Return the (x, y) coordinate for the center point of the cell that contains the specified text.  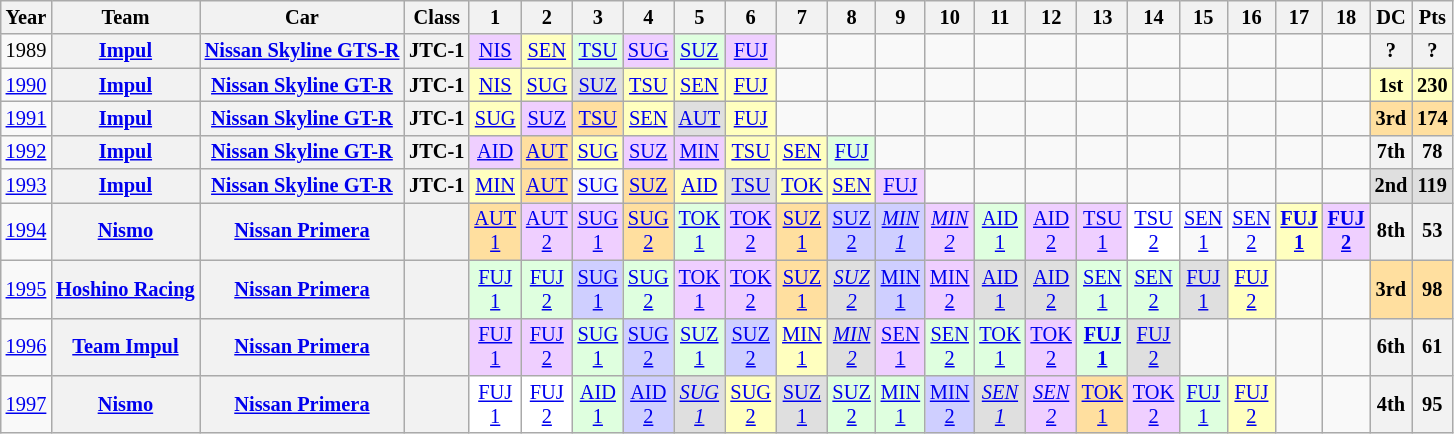
4th (1392, 404)
6 (750, 17)
Team (125, 17)
TSU2 (1154, 231)
14 (1154, 17)
10 (950, 17)
Pts (1432, 17)
1994 (26, 231)
6th (1392, 347)
1st (1392, 85)
1991 (26, 118)
230 (1432, 85)
174 (1432, 118)
Year (26, 17)
9 (900, 17)
Car (302, 17)
8 (852, 17)
AUT2 (547, 231)
Hoshino Racing (125, 289)
78 (1432, 152)
18 (1346, 17)
98 (1432, 289)
Team Impul (125, 347)
11 (1000, 17)
15 (1203, 17)
53 (1432, 231)
1989 (26, 51)
13 (1102, 17)
7 (802, 17)
2 (547, 17)
1996 (26, 347)
TOK (802, 186)
DC (1392, 17)
1 (495, 17)
AUT1 (495, 231)
1993 (26, 186)
119 (1432, 186)
3 (598, 17)
16 (1251, 17)
95 (1432, 404)
8th (1392, 231)
61 (1432, 347)
7th (1392, 152)
TSU1 (1102, 231)
1990 (26, 85)
2nd (1392, 186)
Nissan Skyline GTS-R (302, 51)
1995 (26, 289)
Class (436, 17)
5 (700, 17)
4 (648, 17)
12 (1052, 17)
1997 (26, 404)
1992 (26, 152)
17 (1300, 17)
